Return the (X, Y) coordinate for the center point of the cell that contains the specified text.  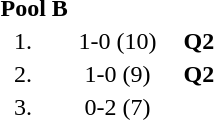
1-0 (10) (118, 41)
1-0 (9) (118, 74)
